Extract the [x, y] coordinate from the center of the cell holding the provided text.  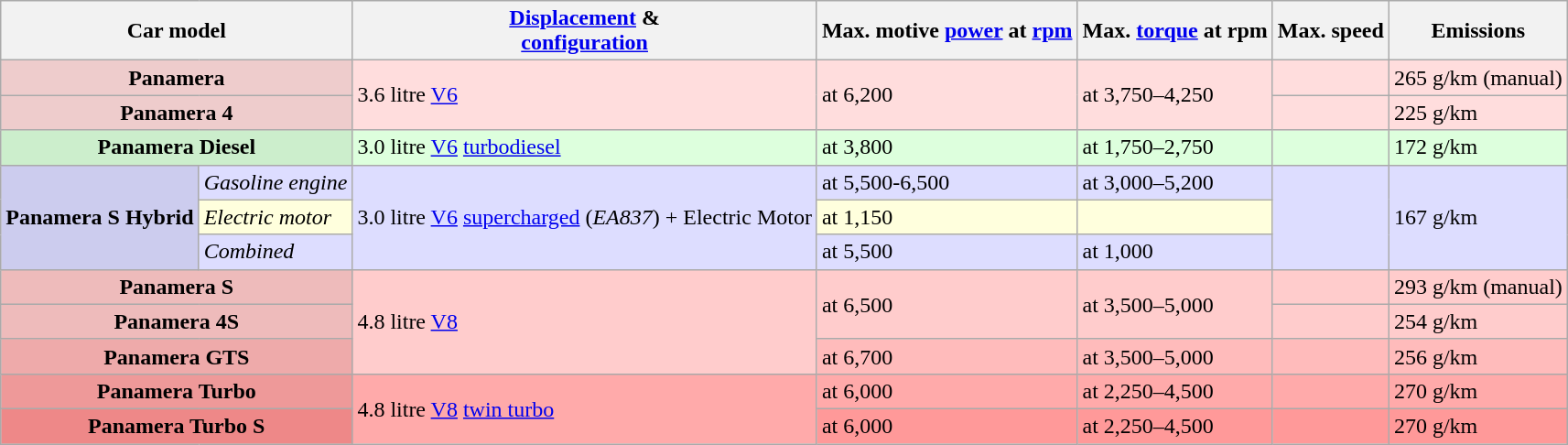
at 3,750–4,250 [1175, 95]
at 5,500 [946, 252]
at 6,200 [946, 95]
Electric motor [276, 217]
Displacement &configuration [585, 31]
Panamera 4S [177, 321]
at 6,500 [946, 304]
Panamera GTS [177, 356]
Panamera Diesel [177, 147]
256 g/km [1477, 356]
4.8 litre V8 [585, 321]
254 g/km [1477, 321]
265 g/km (manual) [1477, 78]
293 g/km (manual) [1477, 287]
4.8 litre V8 twin turbo [585, 408]
at 6,700 [946, 356]
Max. torque at rpm [1175, 31]
Panamera Turbo [177, 391]
Car model [177, 31]
at 1,750–2,750 [1175, 147]
Max. motive power at rpm [946, 31]
at 1,000 [1175, 252]
at 3,000–5,200 [1175, 182]
Panamera 4 [177, 113]
Combined [276, 252]
Panamera S Hybrid [100, 217]
Panamera [177, 78]
Panamera Turbo S [177, 426]
Panamera S [177, 287]
Max. speed [1331, 31]
Gasoline engine [276, 182]
at 1,150 [946, 217]
167 g/km [1477, 217]
225 g/km [1477, 113]
Emissions [1477, 31]
3.0 litre V6 supercharged (EA837) + Electric Motor [585, 217]
3.0 litre V6 turbodiesel [585, 147]
at 3,800 [946, 147]
3.6 litre V6 [585, 95]
172 g/km [1477, 147]
at 5,500-6,500 [946, 182]
